Return (X, Y) of the center of cell containing provided text 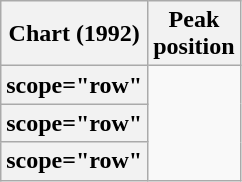
Peakposition (194, 34)
Chart (1992) (74, 34)
